Find where the given text appears and provide that cell's center as [X, Y] coordinate. 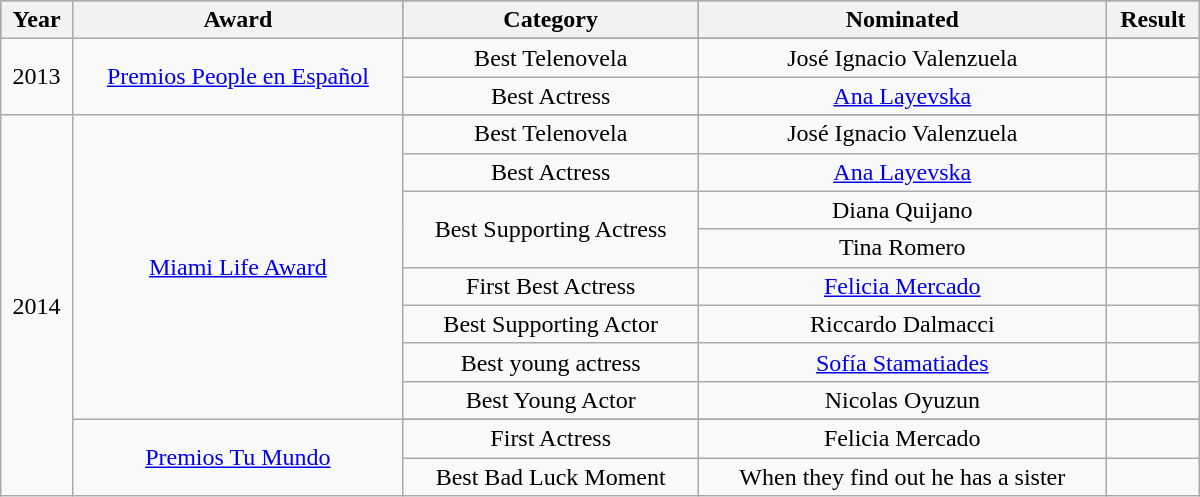
Nominated [902, 20]
Best Bad Luck Moment [550, 477]
Category [550, 20]
Best young actress [550, 362]
Miami Life Award [238, 267]
Premios Tu Mundo [238, 457]
Best Supporting Actress [550, 229]
First Actress [550, 438]
Best Young Actor [550, 400]
Diana Quijano [902, 210]
Riccardo Dalmacci [902, 324]
Premios People en Español [238, 77]
First Best Actress [550, 286]
Nicolas Oyuzun [902, 400]
Best Supporting Actor [550, 324]
Sofía Stamatiades [902, 362]
Tina Romero [902, 248]
2014 [37, 306]
When they find out he has a sister [902, 477]
Year [37, 20]
2013 [37, 77]
Award [238, 20]
Result [1154, 20]
